Capture the cell that displays the provided text and extract its (X, Y) central coordinate. 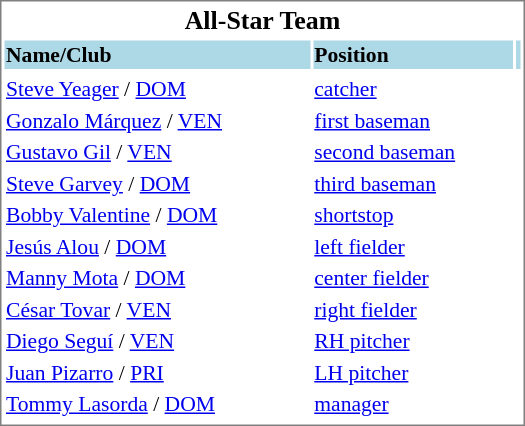
third baseman (414, 184)
catcher (414, 89)
Diego Seguí / VEN (156, 341)
Steve Yeager / DOM (156, 89)
first baseman (414, 120)
RH pitcher (414, 341)
center fielder (414, 278)
Jesús Alou / DOM (156, 246)
left fielder (414, 246)
Bobby Valentine / DOM (156, 215)
César Tovar / VEN (156, 310)
shortstop (414, 215)
Gonzalo Márquez / VEN (156, 120)
Manny Mota / DOM (156, 278)
Tommy Lasorda / DOM (156, 404)
Position (414, 54)
Gustavo Gil / VEN (156, 152)
LH pitcher (414, 372)
Juan Pizarro / PRI (156, 372)
second baseman (414, 152)
Steve Garvey / DOM (156, 184)
All-Star Team (262, 20)
Name/Club (156, 54)
manager (414, 404)
right fielder (414, 310)
